Return (X, Y) of the center of cell containing provided text 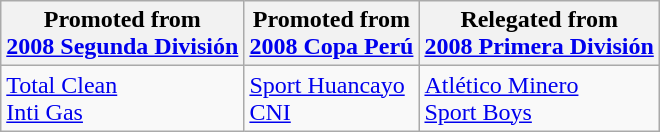
Relegated from2008 Primera División (539, 34)
Promoted from2008 Segunda División (122, 34)
Atlético Minero Sport Boys (539, 98)
Promoted from2008 Copa Perú (332, 34)
Sport Huancayo CNI (332, 98)
Total Clean Inti Gas (122, 98)
